Locate the cell with the specified text and output its (x, y) center coordinate. 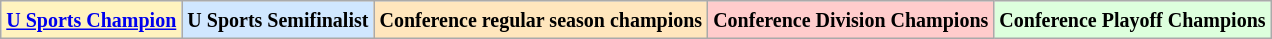
U Sports Champion (92, 20)
Conference Playoff Champions (1132, 20)
U Sports Semifinalist (278, 20)
Conference Division Champions (851, 20)
Conference regular season champions (541, 20)
